Return the (x, y) coordinate for the center point of the cell that contains the specified text.  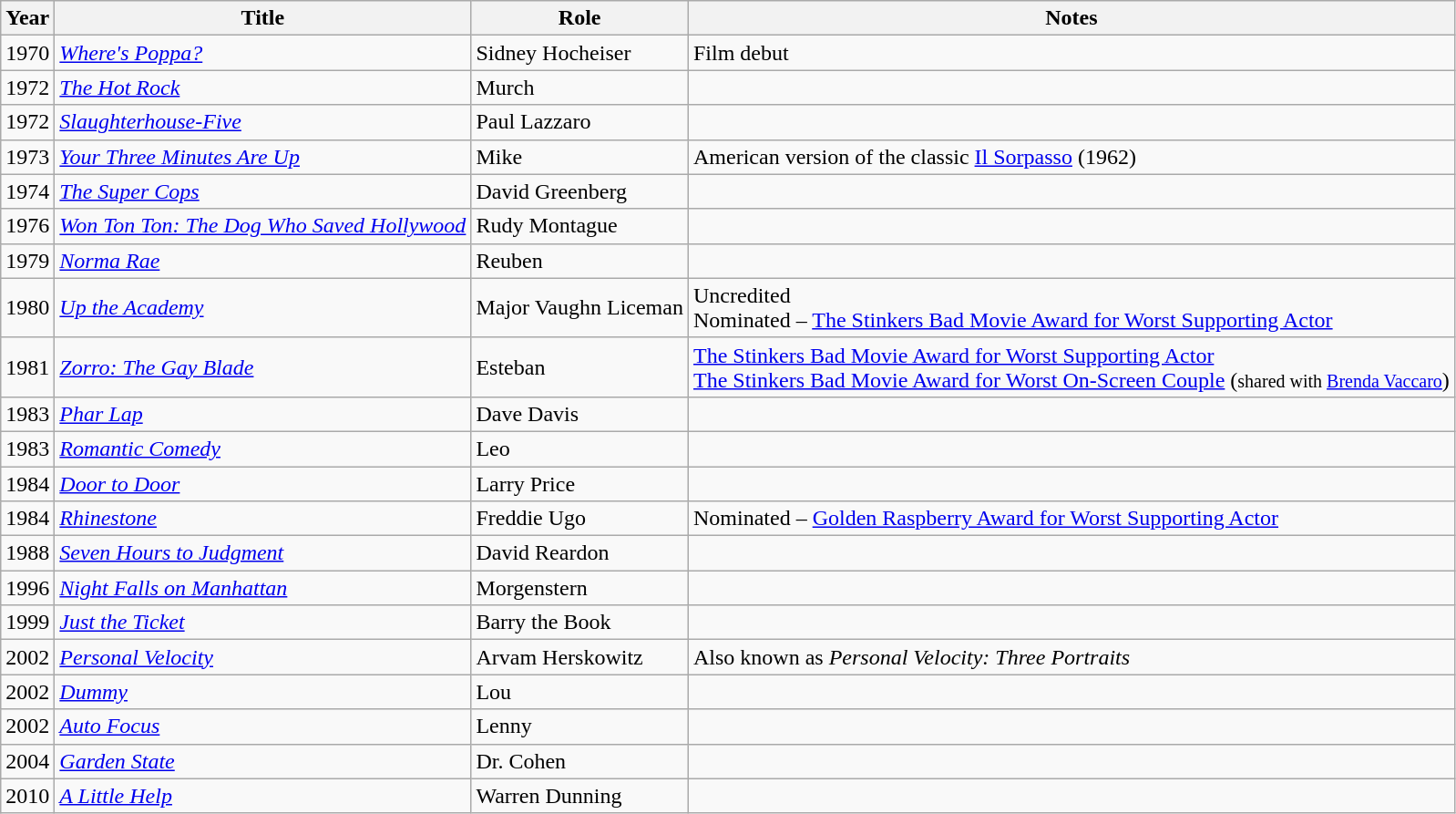
Year (27, 18)
Zorro: The Gay Blade (262, 366)
Seven Hours to Judgment (262, 553)
American version of the classic Il Sorpasso (1962) (1071, 157)
Film debut (1071, 53)
Nominated – Golden Raspberry Award for Worst Supporting Actor (1071, 519)
Notes (1071, 18)
1999 (27, 623)
David Reardon (579, 553)
Lou (579, 692)
Slaughterhouse-Five (262, 122)
Arvam Herskowitz (579, 657)
1980 (27, 308)
Paul Lazzaro (579, 122)
Dummy (262, 692)
Sidney Hocheiser (579, 53)
Major Vaughn Liceman (579, 308)
Morgenstern (579, 588)
Leo (579, 448)
Phar Lap (262, 414)
Garden State (262, 761)
Up the Academy (262, 308)
Barry the Book (579, 623)
Just the Ticket (262, 623)
David Greenberg (579, 191)
1979 (27, 261)
Auto Focus (262, 726)
Dr. Cohen (579, 761)
2010 (27, 796)
1981 (27, 366)
The Stinkers Bad Movie Award for Worst Supporting ActorThe Stinkers Bad Movie Award for Worst On-Screen Couple (shared with Brenda Vaccaro) (1071, 366)
Murch (579, 88)
A Little Help (262, 796)
Mike (579, 157)
Also known as Personal Velocity: Three Portraits (1071, 657)
Dave Davis (579, 414)
Reuben (579, 261)
1973 (27, 157)
Door to Door (262, 484)
Role (579, 18)
UncreditedNominated – The Stinkers Bad Movie Award for Worst Supporting Actor (1071, 308)
Won Ton Ton: The Dog Who Saved Hollywood (262, 226)
Esteban (579, 366)
Your Three Minutes Are Up (262, 157)
1996 (27, 588)
Night Falls on Manhattan (262, 588)
The Super Cops (262, 191)
Where's Poppa? (262, 53)
Rhinestone (262, 519)
1974 (27, 191)
Warren Dunning (579, 796)
1976 (27, 226)
Rudy Montague (579, 226)
The Hot Rock (262, 88)
1988 (27, 553)
Norma Rae (262, 261)
1970 (27, 53)
Romantic Comedy (262, 448)
Lenny (579, 726)
Title (262, 18)
Personal Velocity (262, 657)
Freddie Ugo (579, 519)
2004 (27, 761)
Larry Price (579, 484)
